Search for the cell housing the specified text and yield its (X, Y) center coordinate. 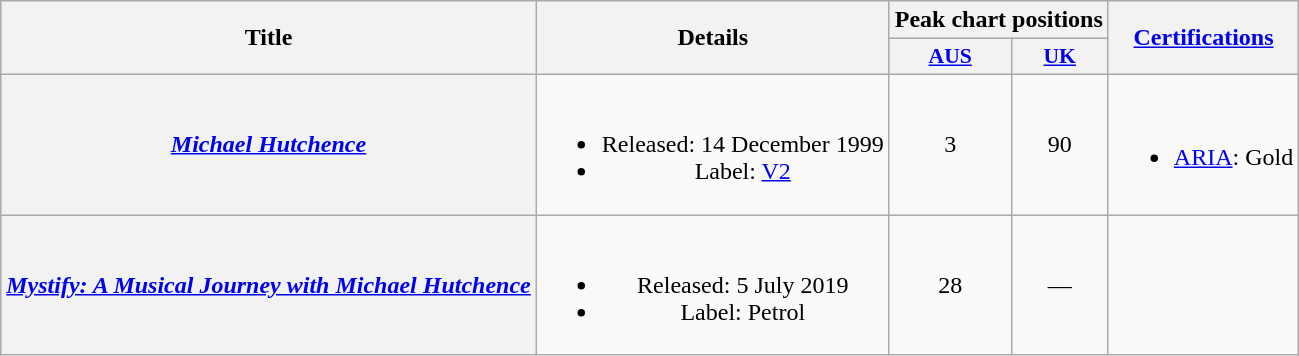
28 (950, 284)
Released: 14 December 1999Label: V2 (712, 144)
AUS (950, 57)
Michael Hutchence (269, 144)
UK (1060, 57)
— (1060, 284)
3 (950, 144)
Mystify: A Musical Journey with Michael Hutchence (269, 284)
Released: 5 July 2019Label: Petrol (712, 284)
Details (712, 38)
ARIA: Gold (1203, 144)
Certifications (1203, 38)
90 (1060, 144)
Title (269, 38)
Peak chart positions (998, 20)
